Search for the cell housing the specified text and yield its (x, y) center coordinate. 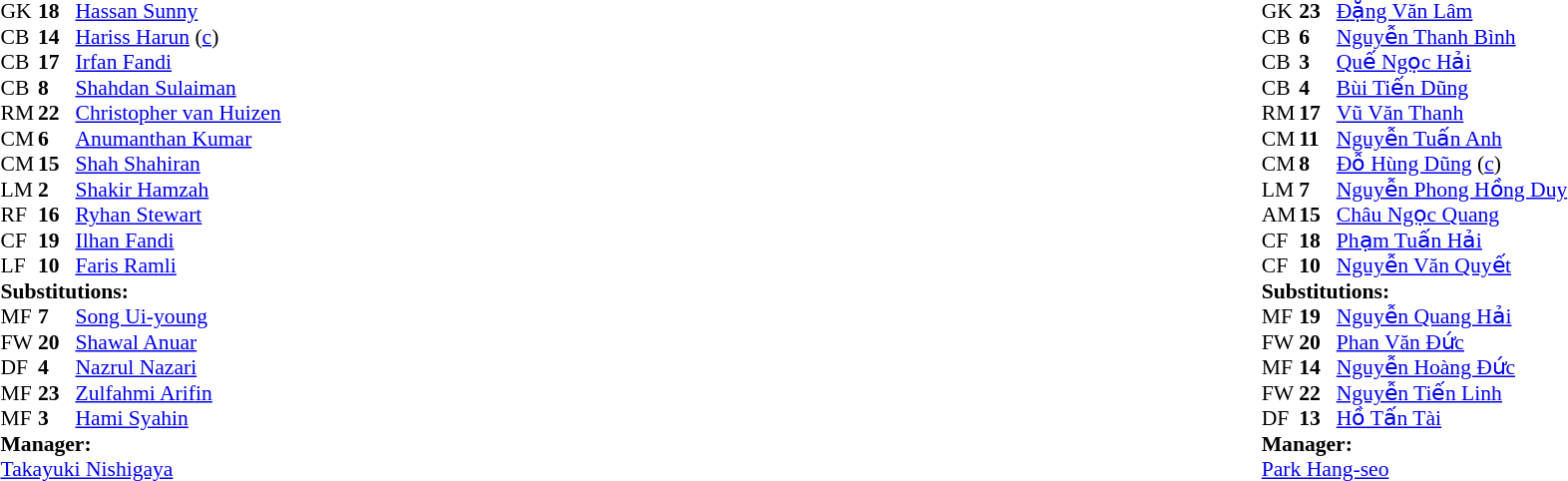
18 (1318, 240)
23 (57, 393)
Song Ui-young (179, 316)
Nguyễn Quang Hải (1452, 316)
Irfan Fandi (179, 63)
Hami Syahin (179, 418)
Shawal Anuar (179, 342)
Bùi Tiến Dũng (1452, 88)
Phan Văn Đức (1452, 342)
Anumanthan Kumar (179, 139)
Đỗ Hùng Dũng (c) (1452, 165)
Zulfahmi Arifin (179, 393)
Quế Ngọc Hải (1452, 63)
16 (57, 215)
Christopher van Huizen (179, 113)
11 (1318, 139)
Shahdan Sulaiman (179, 88)
AM (1281, 215)
Faris Ramli (179, 266)
Hồ Tấn Tài (1452, 418)
Hariss Harun (c) (179, 37)
Ryhan Stewart (179, 215)
Nazrul Nazari (179, 368)
Phạm Tuấn Hải (1452, 240)
2 (57, 190)
Nguyễn Văn Quyết (1452, 266)
Nguyễn Hoàng Đức (1452, 368)
Nguyễn Tiến Linh (1452, 393)
Shakir Hamzah (179, 190)
Nguyễn Phong Hồng Duy (1452, 190)
Châu Ngọc Quang (1452, 215)
Shah Shahiran (179, 165)
Ilhan Fandi (179, 240)
Nguyễn Thanh Bình (1452, 37)
LF (19, 266)
Vũ Văn Thanh (1452, 113)
RF (19, 215)
13 (1318, 418)
Nguyễn Tuấn Anh (1452, 139)
